Return the [x, y] coordinate for the center point of the cell that contains the specified text.  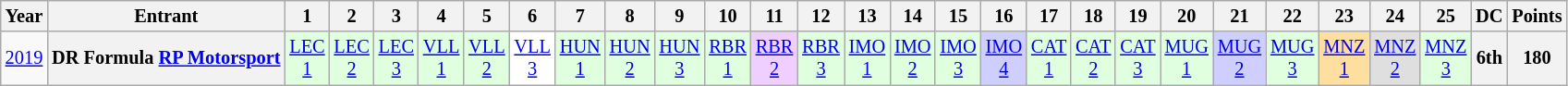
12 [820, 16]
VLL3 [532, 58]
6th [1489, 58]
11 [774, 16]
Entrant [166, 16]
Points [1537, 16]
20 [1186, 16]
23 [1343, 16]
RBR2 [774, 58]
RBR3 [820, 58]
8 [630, 16]
MUG1 [1186, 58]
MNZ2 [1395, 58]
180 [1537, 58]
MUG3 [1292, 58]
2 [352, 16]
Year [24, 16]
16 [1003, 16]
3 [396, 16]
17 [1049, 16]
18 [1093, 16]
MNZ3 [1445, 58]
HUN3 [680, 58]
14 [913, 16]
25 [1445, 16]
5 [486, 16]
RBR1 [727, 58]
6 [532, 16]
7 [580, 16]
22 [1292, 16]
1 [307, 16]
CAT2 [1093, 58]
LEC2 [352, 58]
IMO1 [867, 58]
CAT1 [1049, 58]
21 [1240, 16]
HUN2 [630, 58]
IMO4 [1003, 58]
24 [1395, 16]
MNZ1 [1343, 58]
DC [1489, 16]
2019 [24, 58]
19 [1137, 16]
13 [867, 16]
DR Formula RP Motorsport [166, 58]
VLL2 [486, 58]
LEC1 [307, 58]
IMO3 [957, 58]
MUG2 [1240, 58]
4 [442, 16]
10 [727, 16]
IMO2 [913, 58]
9 [680, 16]
15 [957, 16]
HUN1 [580, 58]
VLL1 [442, 58]
CAT3 [1137, 58]
LEC3 [396, 58]
